For the text-containing cell, return its midpoint in (x, y) coordinate format. 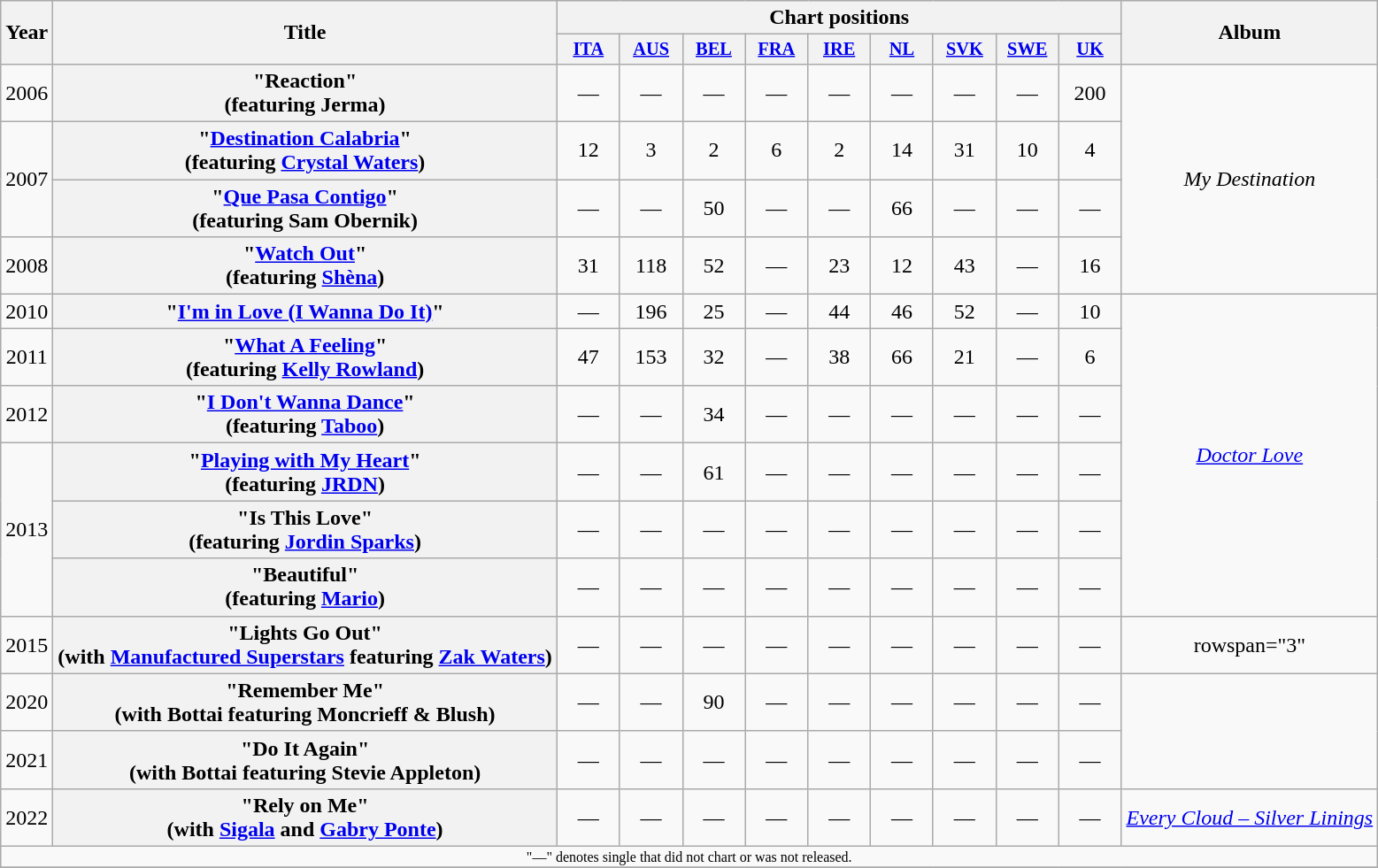
"Rely on Me"(with Sigala and Gabry Ponte) (305, 818)
"Beautiful" (featuring Mario) (305, 588)
My Destination (1250, 179)
Doctor Love (1250, 455)
NL (903, 50)
"I Don't Wanna Dance"(featuring Taboo) (305, 414)
"Playing with My Heart"(featuring JRDN) (305, 472)
2007 (27, 180)
2012 (27, 414)
200 (1090, 92)
2006 (27, 92)
4 (1090, 150)
SVK (965, 50)
38 (839, 357)
2008 (27, 265)
23 (839, 265)
Album (1250, 33)
43 (965, 265)
"Que Pasa Contigo"(featuring Sam Obernik) (305, 209)
"Is This Love"(featuring Jordin Sparks) (305, 529)
rowspan="3" (1250, 644)
"Reaction"(featuring Jerma) (305, 92)
25 (713, 311)
2015 (27, 644)
2013 (27, 529)
2010 (27, 311)
"Watch Out"(featuring Shèna) (305, 265)
"What A Feeling"(featuring Kelly Rowland) (305, 357)
BEL (713, 50)
SWE (1027, 50)
UK (1090, 50)
Every Cloud – Silver Linings (1250, 818)
2011 (27, 357)
"Remember Me" (with Bottai featuring Moncrieff & Blush) (305, 703)
44 (839, 311)
50 (713, 209)
"Destination Calabria"(featuring Crystal Waters) (305, 150)
90 (713, 703)
21 (965, 357)
2022 (27, 818)
47 (588, 357)
"Lights Go Out" (with Manufactured Superstars featuring Zak Waters) (305, 644)
46 (903, 311)
"—" denotes single that did not chart or was not released. (689, 856)
Title (305, 33)
2021 (27, 759)
ITA (588, 50)
14 (903, 150)
118 (651, 265)
AUS (651, 50)
34 (713, 414)
196 (651, 311)
"I'm in Love (I Wanna Do It)" (305, 311)
2020 (27, 703)
61 (713, 472)
IRE (839, 50)
Chart positions (839, 18)
"Do It Again" (with Bottai featuring Stevie Appleton) (305, 759)
16 (1090, 265)
153 (651, 357)
3 (651, 150)
32 (713, 357)
FRA (777, 50)
Year (27, 33)
